Extract the (X, Y) coordinate from the center of the cell holding the provided text.  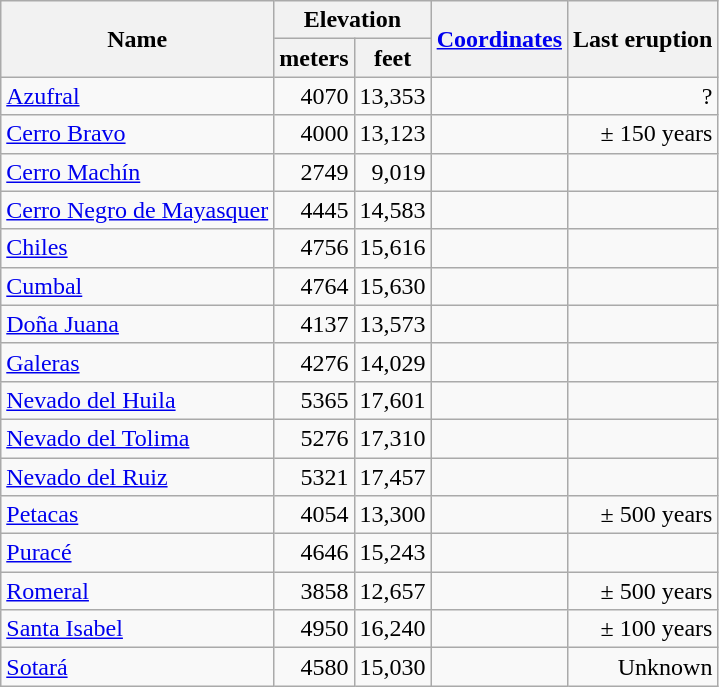
Cerro Negro de Mayasquer (138, 210)
2749 (314, 172)
Chiles (138, 248)
3858 (314, 591)
Puracé (138, 553)
13,300 (392, 515)
4950 (314, 629)
Petacas (138, 515)
Sotará (138, 667)
Nevado del Huila (138, 400)
4580 (314, 667)
9,019 (392, 172)
5276 (314, 438)
13,123 (392, 134)
? (643, 96)
5321 (314, 477)
Nevado del Tolima (138, 438)
Santa Isabel (138, 629)
Cumbal (138, 286)
4445 (314, 210)
15,030 (392, 667)
5365 (314, 400)
Galeras (138, 362)
16,240 (392, 629)
15,243 (392, 553)
Doña Juana (138, 324)
17,457 (392, 477)
4646 (314, 553)
Cerro Bravo (138, 134)
Coordinates (499, 39)
13,353 (392, 96)
4070 (314, 96)
4000 (314, 134)
4137 (314, 324)
15,616 (392, 248)
Azufral (138, 96)
17,310 (392, 438)
Unknown (643, 667)
± 150 years (643, 134)
Elevation (352, 20)
13,573 (392, 324)
14,029 (392, 362)
Nevado del Ruiz (138, 477)
17,601 (392, 400)
4764 (314, 286)
4054 (314, 515)
Cerro Machín (138, 172)
± 100 years (643, 629)
Romeral (138, 591)
4276 (314, 362)
15,630 (392, 286)
4756 (314, 248)
feet (392, 58)
Last eruption (643, 39)
Name (138, 39)
meters (314, 58)
14,583 (392, 210)
12,657 (392, 591)
